Detect which cell encompasses the target text, then output its (X, Y) center coordinate. 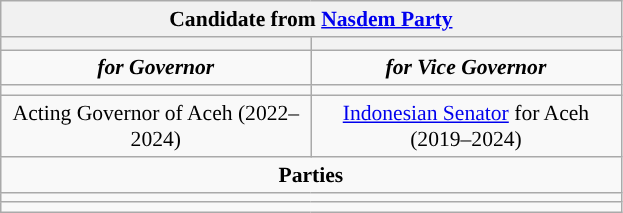
Candidate from Nasdem Party (311, 19)
Parties (311, 175)
for Governor (156, 68)
Indonesian Senator for Aceh (2019–2024) (466, 126)
for Vice Governor (466, 68)
Acting Governor of Aceh (2022–2024) (156, 126)
